Output the (X, Y) coordinate of the center of the cell containing the given text.  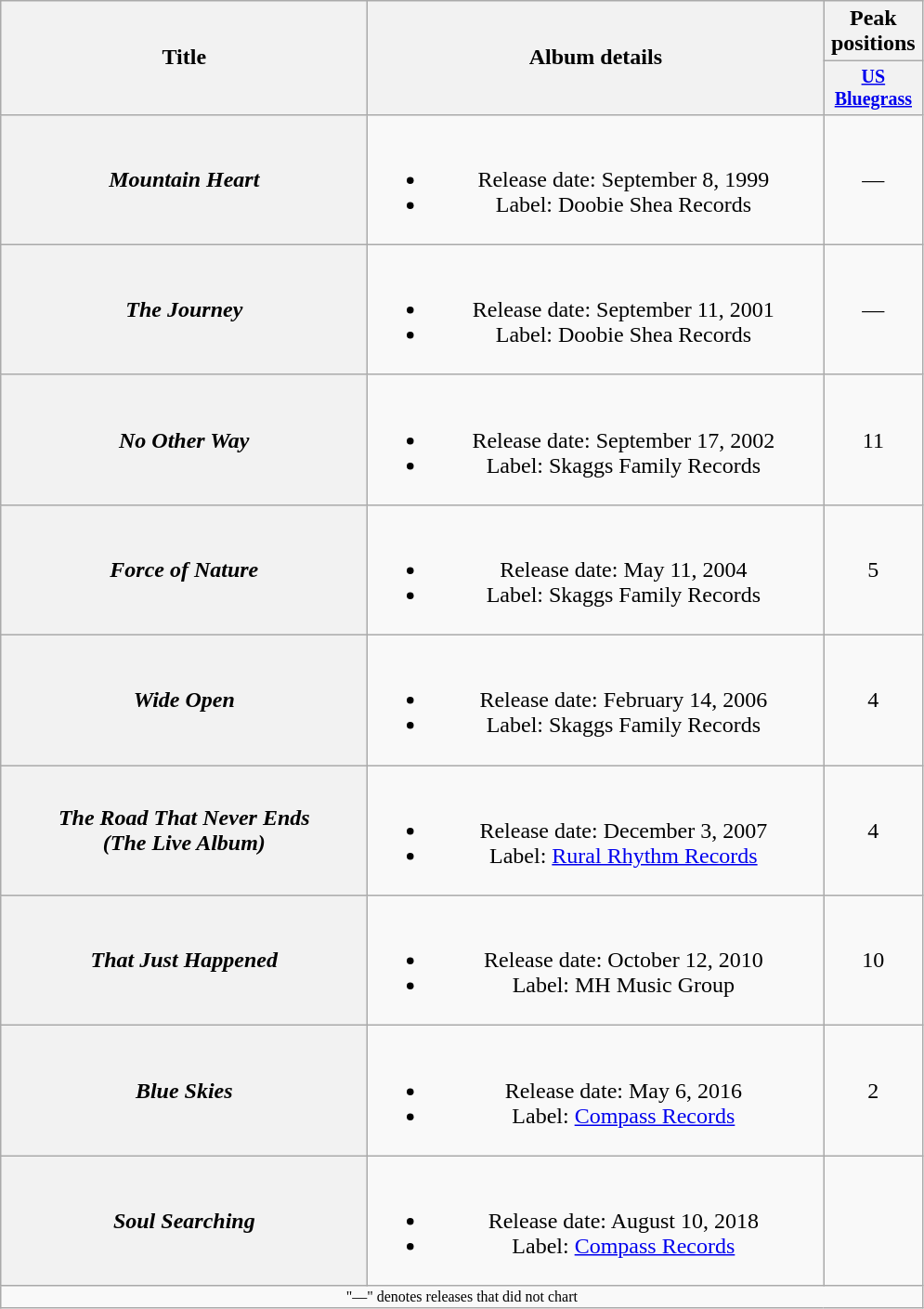
Release date: February 14, 2006Label: Skaggs Family Records (596, 700)
No Other Way (184, 439)
Release date: September 8, 1999Label: Doobie Shea Records (596, 179)
The Journey (184, 309)
Wide Open (184, 700)
Release date: May 11, 2004Label: Skaggs Family Records (596, 569)
That Just Happened (184, 961)
Release date: September 17, 2002Label: Skaggs Family Records (596, 439)
Title (184, 58)
Release date: September 11, 2001Label: Doobie Shea Records (596, 309)
Blue Skies (184, 1091)
Release date: December 3, 2007Label: Rural Rhythm Records (596, 831)
Peak positions (873, 32)
The Road That Never Ends(The Live Album) (184, 831)
Mountain Heart (184, 179)
Release date: May 6, 2016Label: Compass Records (596, 1091)
Force of Nature (184, 569)
Release date: October 12, 2010Label: MH Music Group (596, 961)
10 (873, 961)
Album details (596, 58)
Release date: August 10, 2018Label: Compass Records (596, 1221)
Soul Searching (184, 1221)
2 (873, 1091)
11 (873, 439)
"—" denotes releases that did not chart (462, 1297)
5 (873, 569)
US Bluegrass (873, 87)
